Return (x, y) of the center of cell containing provided text 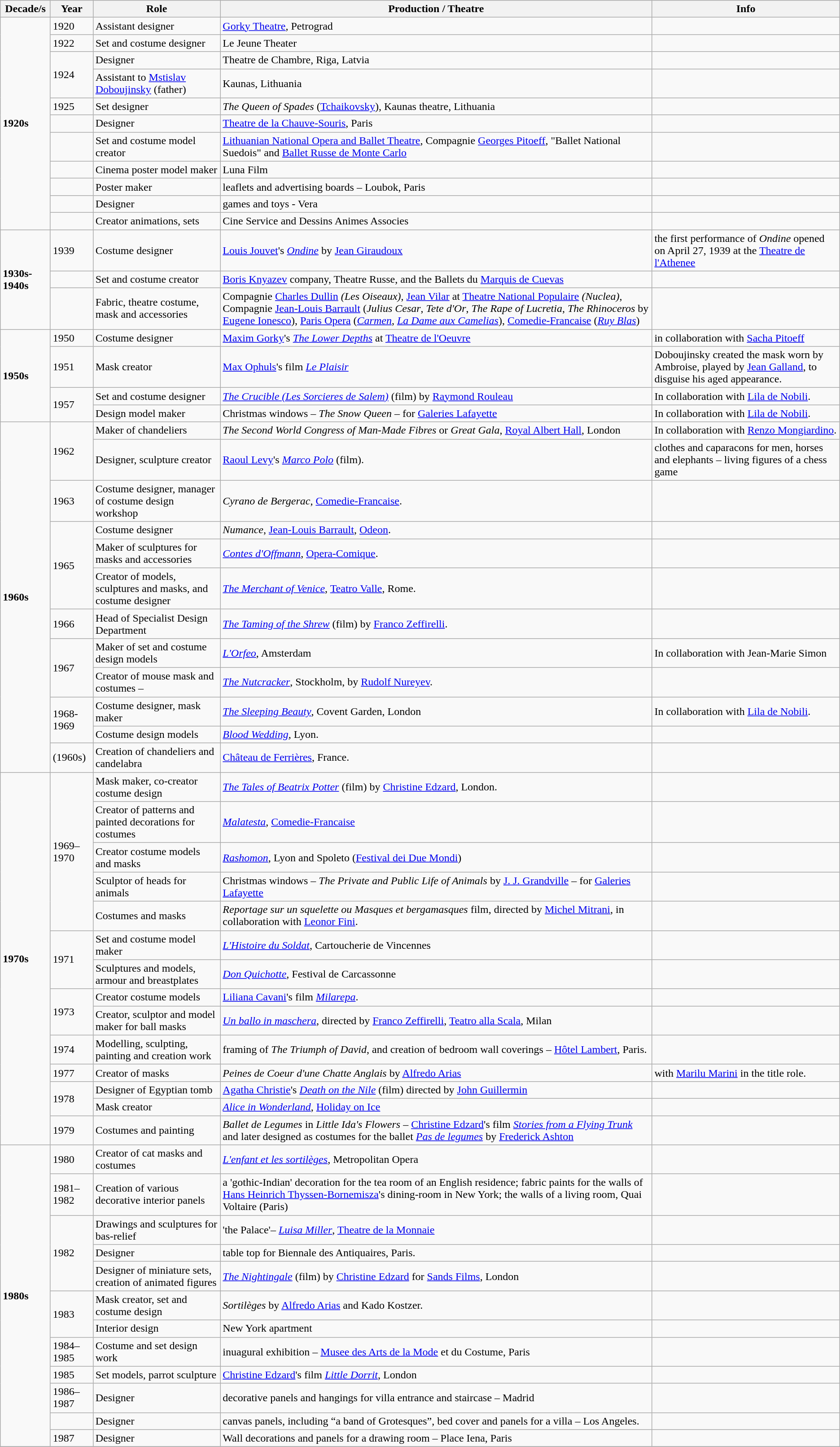
Luna Film (436, 170)
1950s (26, 376)
Fabric, theatre costume, mask and accessories (157, 309)
Info (746, 9)
Designer, sculpture creator (157, 460)
1920s (26, 124)
inuagural exhibition – Musee des Arts de la Mode et du Costume, Paris (436, 1352)
Sculptor of heads for animals (157, 887)
Costume and set design work (157, 1352)
1978 (72, 1098)
The Taming of the Shrew (film) by Franco Zeffirelli. (436, 624)
1977 (72, 1073)
Year (72, 9)
Rashomon, Lyon and Spoleto (Festival dei Due Mondi) (436, 857)
Creator of cat masks and costumes (157, 1160)
Theatre de Chambre, Riga, Latvia (436, 60)
table top for Biennale des Antiquaires, Paris. (436, 1253)
decorative panels and hangings for villa entrance and staircase – Madrid (436, 1398)
Theatre de la Chauve-Souris, Paris (436, 123)
Kaunas, Lithuania (436, 83)
The Sleeping Beauty, Covent Garden, London (436, 711)
Costumes and painting (157, 1130)
1973 (72, 1012)
1965 (72, 566)
Numance, Jean-Louis Barrault, Odeon. (436, 530)
Creator of patterns and painted decorations for costumes (157, 822)
Contes d'Offmann, Opera-Comique. (436, 553)
Louis Jouvet's Ondine by Jean Giraudoux (436, 250)
Role (157, 9)
1985 (72, 1375)
Liliana Cavani's film Milarepa. (436, 997)
Creator costume models (157, 997)
L'Orfeo, Amsterdam (436, 653)
Doboujinsky created the mask worn by Ambroise, played by Jean Galland, to disguise his aged appearance. (746, 367)
Set and costume model creator (157, 146)
1922 (72, 43)
Mask creator, set and costume design (157, 1305)
clothes and caparacons for men, horses and elephants – living figures of a chess game (746, 460)
Raoul Levy's Marco Polo (film). (436, 460)
The Nightingale (film) by Christine Edzard for Sands Films, London (436, 1276)
Production / Theatre (436, 9)
1966 (72, 624)
1984–1985 (72, 1352)
Assistant to Mstislav Doboujinsky (father) (157, 83)
with Marilu Marini in the title role. (746, 1073)
Costume design models (157, 735)
The Merchant of Venice, Teatro Valle, Rome. (436, 588)
leaflets and advertising boards – Loubok, Paris (436, 187)
Agatha Christie's Death on the Nile (film) directed by John Guillermin (436, 1090)
Assistant designer (157, 26)
Christmas windows – The Private and Public Life of Animals by J. J. Grandville – for Galeries Lafayette (436, 887)
Designer of Egyptian tomb (157, 1090)
The Tales of Beatrix Potter (film) by Christine Edzard, London. (436, 787)
Alice in Wonderland, Holiday on Ice (436, 1107)
Maxim Gorky's The Lower Depths at Theatre de l'Oeuvre (436, 338)
framing of The Triumph of David, and creation of bedroom wall coverings – Hôtel Lambert, Paris. (436, 1049)
in collaboration with Sacha Pitoeff (746, 338)
The Crucible (Les Sorcieres de Salem) (film) by Raymond Rouleau (436, 396)
Costume designer, manager of costume design workshop (157, 501)
Blood Wedding, Lyon. (436, 735)
1987 (72, 1438)
Designer of miniature sets, creation of animated figures (157, 1276)
1971 (72, 960)
1963 (72, 501)
Max Ophuls's film Le Plaisir (436, 367)
1986–1987 (72, 1398)
Costumes and masks (157, 916)
1920 (72, 26)
Christine Edzard's film Little Dorrit, London (436, 1375)
Creation of various decorative interior panels (157, 1195)
'the Palace'– Luisa Miller, Theatre de la Monnaie (436, 1230)
Set designer (157, 106)
Un ballo in maschera, directed by Franco Zeffirelli, Teatro alla Scala, Milan (436, 1021)
Design model maker (157, 413)
The Queen of Spades (Tchaikovsky), Kaunas theatre, Lithuania (436, 106)
Modelling, sculpting, painting and creation work (157, 1049)
Maker of chandeliers (157, 430)
the first performance of Ondine opened on April 27, 1939 at the Theatre de l'Athenee (746, 250)
Cinema poster model maker (157, 170)
(1960s) (72, 758)
1951 (72, 367)
1925 (72, 106)
Creator, sculptor and model maker for ball masks (157, 1021)
canvas panels, including “a band of Grotesques”, bed cover and panels for a villa – Los Angeles. (436, 1421)
Set models, parrot sculpture (157, 1375)
Peines de Coeur d'une Chatte Anglais by Alfredo Arias (436, 1073)
Christmas windows – The Snow Queen – for Galeries Lafayette (436, 413)
1960s (26, 597)
Head of Specialist Design Department (157, 624)
1939 (72, 250)
1983 (72, 1314)
Sortilèges by Alfredo Arias and Kado Kostzer. (436, 1305)
Interior design (157, 1329)
Poster maker (157, 187)
1982 (72, 1253)
L'Histoire du Soldat, Cartoucherie de Vincennes (436, 945)
Maker of set and costume design models (157, 653)
Gorky Theatre, Petrograd (436, 26)
1974 (72, 1049)
L'enfant et les sortilèges, Metropolitan Opera (436, 1160)
Wall decorations and panels for a drawing room – Place Iena, Paris (436, 1438)
1930s-1940s (26, 280)
In collaboration with Renzo Mongiardino. (746, 430)
Lithuanian National Opera and Ballet Theatre, Compagnie Georges Pitoeff, "Ballet National Suedois" and Ballet Russe de Monte Carlo (436, 146)
1981–1982 (72, 1195)
Drawings and sculptures for bas-relief (157, 1230)
Set and costume creator (157, 280)
Cine Service and Dessins Animes Associes (436, 221)
Maker of sculptures for masks and accessories (157, 553)
Château de Ferrières, France. (436, 758)
1969–1970 (72, 851)
Creator of mouse mask and costumes – (157, 682)
New York apartment (436, 1329)
games and toys - Vera (436, 204)
1968-1969 (72, 720)
Malatesta, Comedie-Francaise (436, 822)
Boris Knyazev company, Theatre Russe, and the Ballets du Marquis de Cuevas (436, 280)
Sculptures and models, armour and breastplates (157, 974)
1957 (72, 405)
1980 (72, 1160)
Set and costume model maker (157, 945)
Le Jeune Theater (436, 43)
Decade/s (26, 9)
Cyrano de Bergerac, Comedie-Francaise. (436, 501)
1979 (72, 1130)
Mask maker, co-creator costume design (157, 787)
1980s (26, 1296)
The Second World Congress of Man-Made Fibres or Great Gala, Royal Albert Hall, London (436, 430)
Creator of models, sculptures and masks, and costume designer (157, 588)
1962 (72, 451)
Creator costume models and masks (157, 857)
In collaboration with Jean-Marie Simon (746, 653)
Creator animations, sets (157, 221)
Costume designer, mask maker (157, 711)
1924 (72, 75)
Reportage sur un squelette ou Masques et bergamasques film, directed by Michel Mitrani, in collaboration with Leonor Fini. (436, 916)
Don Quichotte, Festival de Carcassonne (436, 974)
1970s (26, 959)
1967 (72, 667)
1950 (72, 338)
Creation of chandeliers and candelabra (157, 758)
The Nutcracker, Stockholm, by Rudolf Nureyev. (436, 682)
Creator of masks (157, 1073)
